Output the (x, y) coordinate of the center of the cell containing the given text.  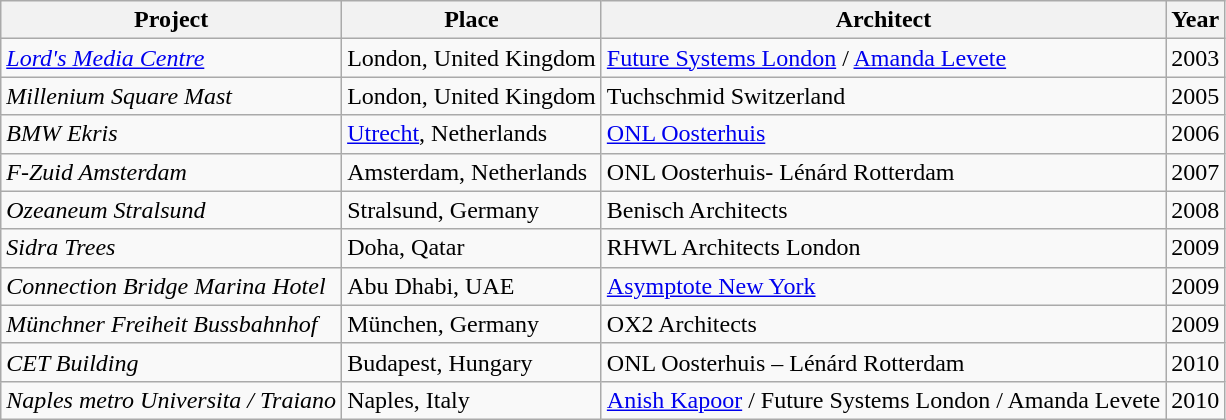
Project (172, 20)
Budapest, Hungary (472, 362)
Benisch Architects (883, 210)
BMW Ekris (172, 134)
Asymptote New York (883, 286)
CET Building (172, 362)
ONL Oosterhuis (883, 134)
Doha, Qatar (472, 248)
Anish Kapoor / Future Systems London / Amanda Levete (883, 400)
2008 (1196, 210)
Millenium Square Mast (172, 96)
2007 (1196, 172)
ONL Oosterhuis – Lénárd Rotterdam (883, 362)
Future Systems London / Amanda Levete (883, 58)
Sidra Trees (172, 248)
Year (1196, 20)
Amsterdam, Netherlands (472, 172)
Naples, Italy (472, 400)
2005 (1196, 96)
Lord's Media Centre (172, 58)
ONL Oosterhuis- Lénárd Rotterdam (883, 172)
Stralsund, Germany (472, 210)
RHWL Architects London (883, 248)
Ozeaneum Stralsund (172, 210)
Tuchschmid Switzerland (883, 96)
Abu Dhabi, UAE (472, 286)
F-Zuid Amsterdam (172, 172)
München, Germany (472, 324)
Place (472, 20)
OX2 Architects (883, 324)
2006 (1196, 134)
Architect (883, 20)
Naples metro Universita / Traiano (172, 400)
Utrecht, Netherlands (472, 134)
Connection Bridge Marina Hotel (172, 286)
2003 (1196, 58)
Münchner Freiheit Bussbahnhof (172, 324)
